Scan for the cell matching the given text and deliver its (X, Y) coordinate at center. 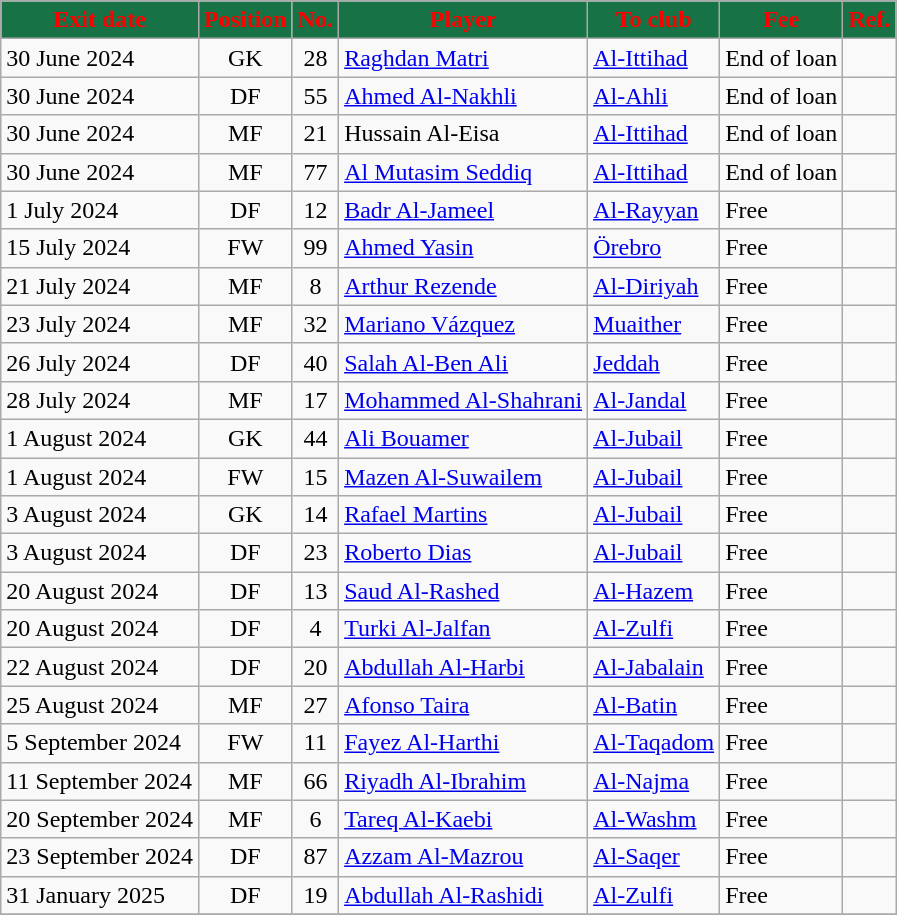
Abdullah Al-Harbi (464, 667)
Al Mutasim Seddiq (464, 172)
Al-Ahli (654, 96)
28 July 2024 (100, 400)
Al-Taqadom (654, 743)
Tareq Al-Kaebi (464, 819)
Ahmed Yasin (464, 248)
15 (315, 477)
99 (315, 248)
No. (315, 20)
Al-Rayyan (654, 210)
Arthur Rezende (464, 286)
Abdullah Al-Rashidi (464, 895)
Afonso Taira (464, 705)
Ali Bouamer (464, 438)
Fee (782, 20)
Position (245, 20)
21 July 2024 (100, 286)
Ahmed Al-Nakhli (464, 96)
25 August 2024 (100, 705)
1 July 2024 (100, 210)
Salah Al-Ben Ali (464, 362)
Exit date (100, 20)
Fayez Al-Harthi (464, 743)
12 (315, 210)
31 January 2025 (100, 895)
11 (315, 743)
Al-Saqer (654, 857)
Muaither (654, 324)
Al-Jandal (654, 400)
13 (315, 591)
44 (315, 438)
4 (315, 629)
Hussain Al-Eisa (464, 134)
66 (315, 781)
21 (315, 134)
20 (315, 667)
Roberto Dias (464, 553)
Badr Al-Jameel (464, 210)
23 (315, 553)
Örebro (654, 248)
22 August 2024 (100, 667)
14 (315, 515)
To club (654, 20)
17 (315, 400)
Ref. (870, 20)
Turki Al-Jalfan (464, 629)
32 (315, 324)
Al-Batin (654, 705)
8 (315, 286)
55 (315, 96)
20 September 2024 (100, 819)
Mariano Vázquez (464, 324)
6 (315, 819)
15 July 2024 (100, 248)
5 September 2024 (100, 743)
23 July 2024 (100, 324)
26 July 2024 (100, 362)
11 September 2024 (100, 781)
Jeddah (654, 362)
27 (315, 705)
Al-Hazem (654, 591)
28 (315, 58)
Saud Al-Rashed (464, 591)
Mazen Al-Suwailem (464, 477)
Al-Jabalain (654, 667)
Mohammed Al-Shahrani (464, 400)
23 September 2024 (100, 857)
Player (464, 20)
19 (315, 895)
Al-Najma (654, 781)
Riyadh Al-Ibrahim (464, 781)
Al-Washm (654, 819)
Rafael Martins (464, 515)
87 (315, 857)
Raghdan Matri (464, 58)
77 (315, 172)
40 (315, 362)
Azzam Al-Mazrou (464, 857)
Al-Diriyah (654, 286)
